Capture the cell that displays the provided text and extract its (X, Y) central coordinate. 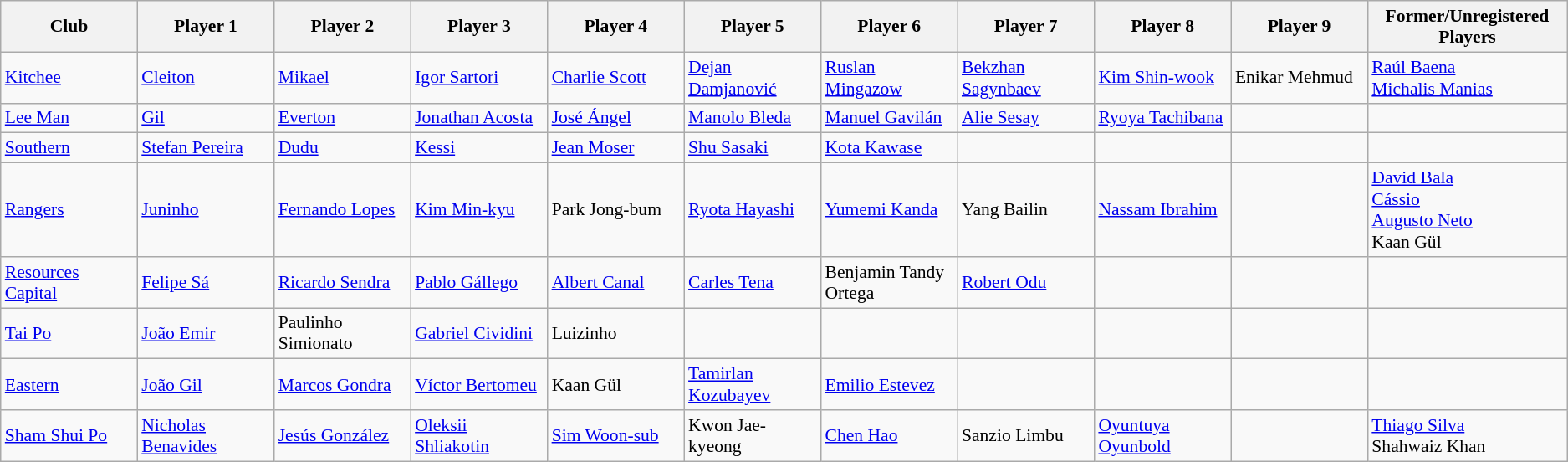
Ryota Hayashi (753, 210)
Player 9 (1300, 27)
Luizinho (615, 333)
Stefan Pereira (206, 148)
Robert Odu (1025, 283)
Jesús González (343, 435)
Juninho (206, 210)
José Ángel (615, 118)
Lee Man (69, 118)
Yang Bailin (1025, 210)
Player 2 (343, 27)
Bekzhan Sagynbaev (1025, 77)
Southern (69, 148)
Player 1 (206, 27)
João Emir (206, 333)
Player 4 (615, 27)
Sim Woon-sub (615, 435)
Cleiton (206, 77)
Manuel Gavilán (888, 118)
Tamirlan Kozubayev (753, 385)
Gil (206, 118)
Sanzio Limbu (1025, 435)
Kim Min-kyu (478, 210)
Nassam Ibrahim (1162, 210)
Víctor Bertomeu (478, 385)
Park Jong-bum (615, 210)
Albert Canal (615, 283)
Sham Shui Po (69, 435)
Carles Tena (753, 283)
Player 6 (888, 27)
Rangers (69, 210)
Everton (343, 118)
Player 7 (1025, 27)
Kim Shin-wook (1162, 77)
Player 8 (1162, 27)
Resources Capital (69, 283)
Kwon Jae-kyeong (753, 435)
Emilio Estevez (888, 385)
Thiago Silva Shahwaiz Khan (1467, 435)
Yumemi Kanda (888, 210)
Ruslan Mingazow (888, 77)
Kota Kawase (888, 148)
Kaan Gül (615, 385)
Former/Unregistered Players (1467, 27)
Dejan Damjanović (753, 77)
Pablo Gállego (478, 283)
Enikar Mehmud (1300, 77)
Jonathan Acosta (478, 118)
Oleksii Shliakotin (478, 435)
Club (69, 27)
Felipe Sá (206, 283)
David Bala Cássio Augusto Neto Kaan Gül (1467, 210)
Player 5 (753, 27)
Dudu (343, 148)
Benjamin Tandy Ortega (888, 283)
Paulinho Simionato (343, 333)
Chen Hao (888, 435)
Igor Sartori (478, 77)
Marcos Gondra (343, 385)
Alie Sesay (1025, 118)
Kessi (478, 148)
Oyuntuya Oyunbold (1162, 435)
Jean Moser (615, 148)
Shu Sasaki (753, 148)
Ryoya Tachibana (1162, 118)
Kitchee (69, 77)
Mikael (343, 77)
Nicholas Benavides (206, 435)
Charlie Scott (615, 77)
Tai Po (69, 333)
Gabriel Cividini (478, 333)
Eastern (69, 385)
João Gil (206, 385)
Raúl Baena Michalis Manias (1467, 77)
Player 3 (478, 27)
Manolo Bleda (753, 118)
Ricardo Sendra (343, 283)
Fernando Lopes (343, 210)
